Identify which cell holds the provided text, then report its [X, Y] central coordinate. 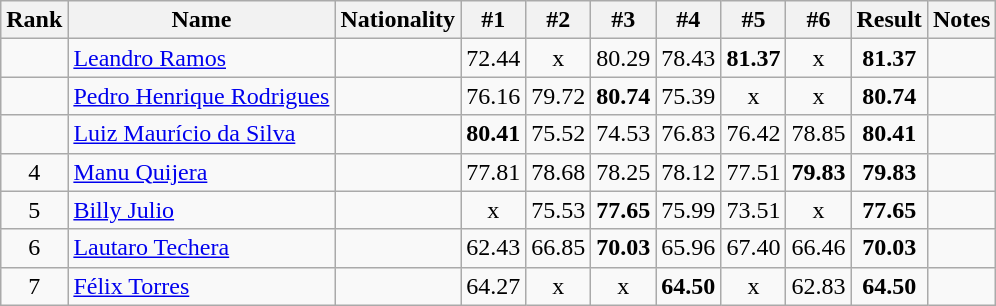
Billy Julio [202, 210]
75.53 [558, 210]
67.40 [754, 248]
80.29 [624, 58]
Name [202, 20]
75.39 [688, 96]
66.46 [818, 248]
78.85 [818, 134]
7 [34, 286]
77.51 [754, 172]
72.44 [494, 58]
Notes [961, 20]
Lautaro Techera [202, 248]
Leandro Ramos [202, 58]
76.83 [688, 134]
#2 [558, 20]
Rank [34, 20]
#6 [818, 20]
65.96 [688, 248]
Result [889, 20]
78.68 [558, 172]
73.51 [754, 210]
62.43 [494, 248]
66.85 [558, 248]
76.16 [494, 96]
75.52 [558, 134]
#4 [688, 20]
Luiz Maurício da Silva [202, 134]
78.43 [688, 58]
78.12 [688, 172]
62.83 [818, 286]
Félix Torres [202, 286]
74.53 [624, 134]
#5 [754, 20]
5 [34, 210]
#1 [494, 20]
76.42 [754, 134]
77.81 [494, 172]
4 [34, 172]
#3 [624, 20]
Pedro Henrique Rodrigues [202, 96]
Nationality [398, 20]
64.27 [494, 286]
75.99 [688, 210]
Manu Quijera [202, 172]
78.25 [624, 172]
79.72 [558, 96]
6 [34, 248]
